Capture the cell that displays the provided text and extract its (x, y) central coordinate. 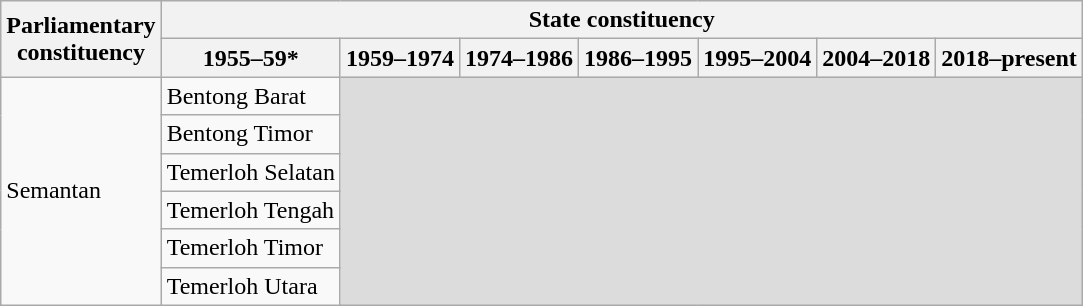
Semantan (81, 191)
2004–2018 (876, 58)
Temerloh Timor (250, 248)
1955–59* (250, 58)
1974–1986 (518, 58)
Parliamentaryconstituency (81, 39)
Temerloh Utara (250, 286)
Temerloh Tengah (250, 210)
State constituency (622, 20)
1959–1974 (400, 58)
Bentong Barat (250, 96)
2018–present (1010, 58)
1986–1995 (638, 58)
Bentong Timor (250, 134)
Temerloh Selatan (250, 172)
1995–2004 (758, 58)
